Provide the [x, y] coordinate of the cell's center where the given text is located.  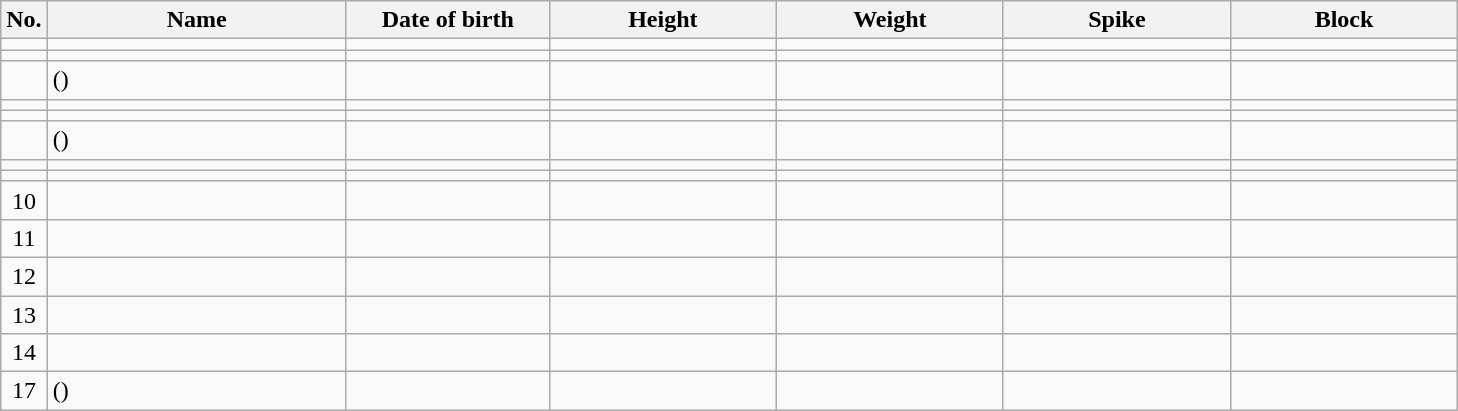
17 [24, 391]
Name [196, 20]
14 [24, 353]
Date of birth [448, 20]
Height [662, 20]
No. [24, 20]
13 [24, 315]
10 [24, 200]
11 [24, 238]
Weight [890, 20]
Block [1344, 20]
Spike [1116, 20]
12 [24, 276]
